Detect which cell encompasses the target text, then output its [x, y] center coordinate. 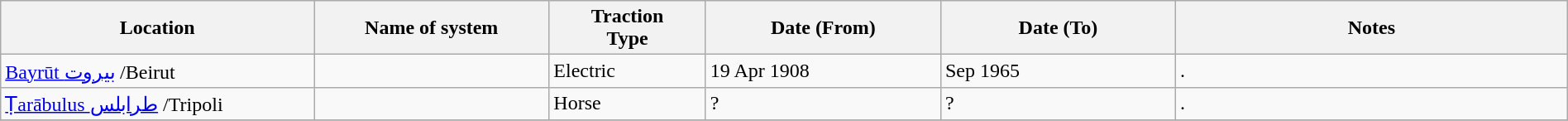
Bayrūt بيروت /Beirut [157, 71]
Ṭarābulus طرابلس /Tripoli [157, 104]
Location [157, 28]
19 Apr 1908 [823, 71]
Name of system [432, 28]
Date (To) [1058, 28]
Electric [627, 71]
Date (From) [823, 28]
Horse [627, 104]
Notes [1372, 28]
TractionType [627, 28]
Sep 1965 [1058, 71]
